For the text-containing cell, return its midpoint in (x, y) coordinate format. 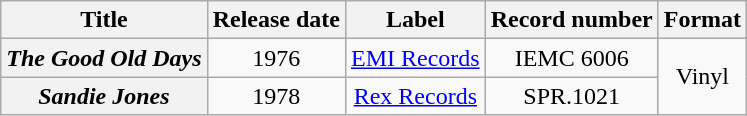
Title (104, 20)
Release date (276, 20)
1976 (276, 58)
The Good Old Days (104, 58)
Record number (572, 20)
Vinyl (702, 77)
EMI Records (415, 58)
IEMC 6006 (572, 58)
Format (702, 20)
SPR.1021 (572, 96)
Rex Records (415, 96)
1978 (276, 96)
Label (415, 20)
Sandie Jones (104, 96)
